Scan for the cell matching the given text and deliver its [x, y] coordinate at center. 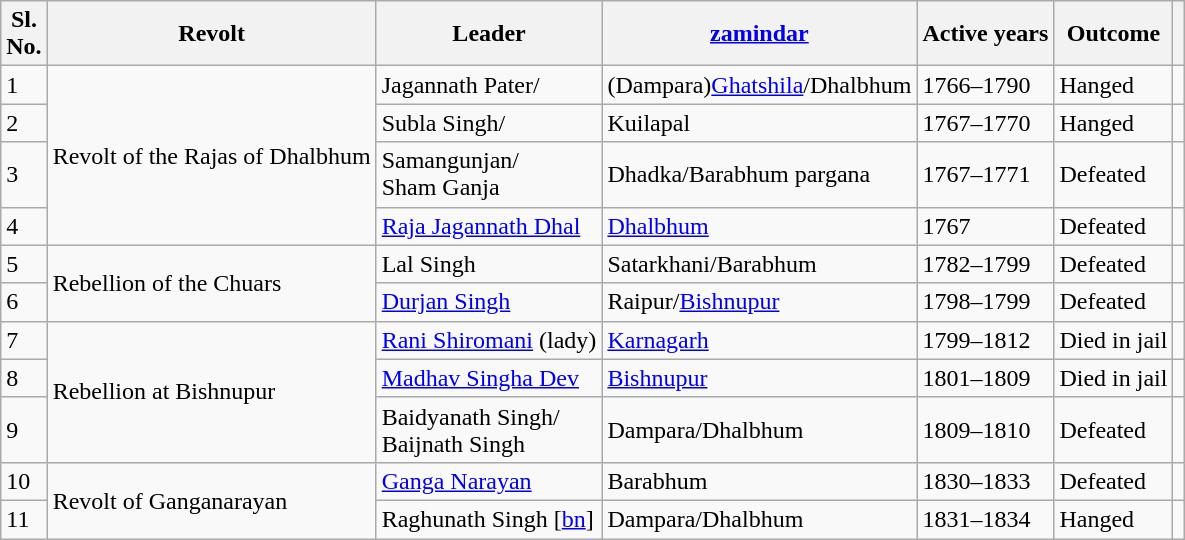
Dhadka/Barabhum pargana [760, 174]
1801–1809 [986, 378]
Dhalbhum [760, 226]
7 [24, 340]
Outcome [1114, 34]
Sl. No. [24, 34]
Raja Jagannath Dhal [489, 226]
10 [24, 481]
8 [24, 378]
zamindar [760, 34]
Ganga Narayan [489, 481]
6 [24, 302]
Revolt of the Rajas of Dhalbhum [212, 156]
5 [24, 264]
1 [24, 85]
1831–1834 [986, 519]
Active years [986, 34]
(Dampara)Ghatshila/Dhalbhum [760, 85]
11 [24, 519]
Raipur/Bishnupur [760, 302]
Karnagarh [760, 340]
2 [24, 123]
1767–1770 [986, 123]
Bishnupur [760, 378]
Durjan Singh [489, 302]
Rani Shiromani (lady) [489, 340]
9 [24, 430]
Baidyanath Singh/Baijnath Singh [489, 430]
1830–1833 [986, 481]
1767–1771 [986, 174]
1809–1810 [986, 430]
Madhav Singha Dev [489, 378]
Rebellion of the Chuars [212, 283]
Lal Singh [489, 264]
1782–1799 [986, 264]
1798–1799 [986, 302]
Revolt [212, 34]
Revolt of Ganganarayan [212, 500]
3 [24, 174]
Kuilapal [760, 123]
1767 [986, 226]
4 [24, 226]
Raghunath Singh [bn] [489, 519]
Barabhum [760, 481]
1799–1812 [986, 340]
Rebellion at Bishnupur [212, 392]
Satarkhani/Barabhum [760, 264]
Subla Singh/ [489, 123]
Jagannath Pater/ [489, 85]
Samangunjan/Sham Ganja [489, 174]
Leader [489, 34]
1766–1790 [986, 85]
